Search for the cell housing the specified text and yield its [X, Y] center coordinate. 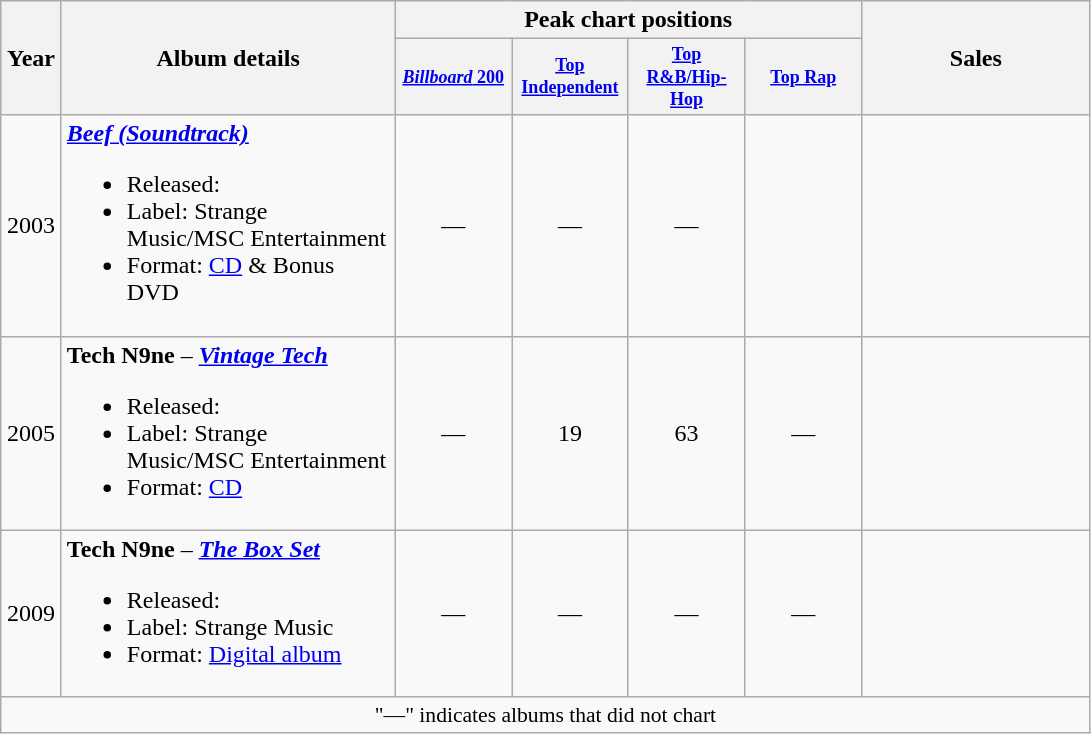
Top Independent [570, 77]
Top R&B/Hip-Hop [686, 77]
2003 [32, 226]
"—" indicates albums that did not chart [546, 715]
Top Rap [804, 77]
Tech N9ne – The Box SetReleased: Label: Strange MusicFormat: Digital album [228, 614]
Sales [976, 58]
Tech N9ne – Vintage TechReleased: Label: Strange Music/MSC Entertainment Format: CD [228, 433]
Billboard 200 [454, 77]
Peak chart positions [628, 20]
19 [570, 433]
Year [32, 58]
63 [686, 433]
2005 [32, 433]
2009 [32, 614]
Album details [228, 58]
Beef (Soundtrack)Released: Label: Strange Music/MSC Entertainment Format: CD & Bonus DVD [228, 226]
